Pinpoint the cell where the given text exists, returning its [x, y] midpoint coordinate. 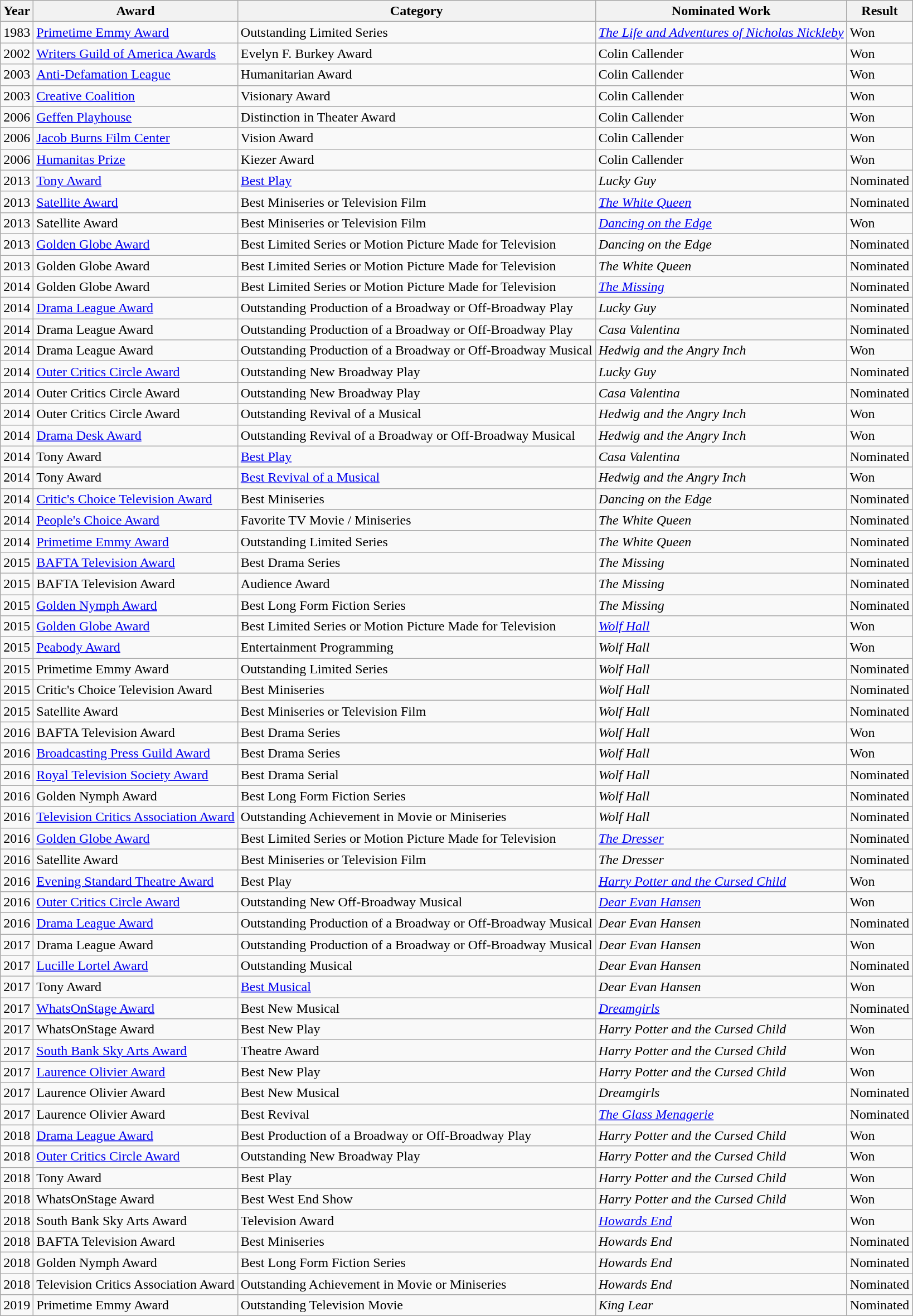
Broadcasting Press Guild Award [135, 754]
Evelyn F. Burkey Award [416, 54]
Best Production of a Broadway or Off-Broadway Play [416, 1135]
Geffen Playhouse [135, 117]
Anti-Defamation League [135, 75]
Category [416, 11]
Jacob Burns Film Center [135, 138]
Writers Guild of America Awards [135, 54]
Peabody Award [135, 648]
1983 [17, 32]
People's Choice Award [135, 520]
Outstanding New Off-Broadway Musical [416, 902]
Result [880, 11]
Lucille Lortel Award [135, 966]
Favorite TV Movie / Miniseries [416, 520]
Kiezer Award [416, 159]
King Lear [721, 1305]
Nominated Work [721, 11]
Audience Award [416, 584]
Outstanding Television Movie [416, 1305]
Visionary Award [416, 96]
Entertainment Programming [416, 648]
Theatre Award [416, 1051]
Distinction in Theater Award [416, 117]
Humanitas Prize [135, 159]
Best Drama Serial [416, 775]
Humanitarian Award [416, 75]
Evening Standard Theatre Award [135, 881]
Outstanding Revival of a Broadway or Off-Broadway Musical [416, 435]
Outstanding Revival of a Musical [416, 414]
The Glass Menagerie [721, 1114]
Best Revival [416, 1114]
Vision Award [416, 138]
Drama Desk Award [135, 435]
Best Musical [416, 987]
Year [17, 11]
Royal Television Society Award [135, 775]
2019 [17, 1305]
Creative Coalition [135, 96]
The Life and Adventures of Nicholas Nickleby [721, 32]
Award [135, 11]
2002 [17, 54]
Outstanding Musical [416, 966]
Best West End Show [416, 1199]
Best Revival of a Musical [416, 478]
Television Award [416, 1220]
